Output the (x, y) coordinate of the center of the cell containing the given text.  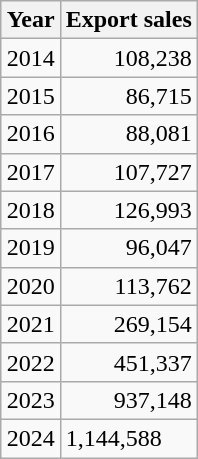
88,081 (128, 134)
451,337 (128, 362)
2022 (30, 362)
96,047 (128, 248)
937,148 (128, 400)
2021 (30, 324)
269,154 (128, 324)
2019 (30, 248)
86,715 (128, 96)
2020 (30, 286)
108,238 (128, 58)
2015 (30, 96)
Export sales (128, 20)
2023 (30, 400)
107,727 (128, 172)
2016 (30, 134)
1,144,588 (128, 438)
126,993 (128, 210)
2017 (30, 172)
2018 (30, 210)
Year (30, 20)
2014 (30, 58)
113,762 (128, 286)
2024 (30, 438)
